Find where the given text appears and provide that cell's center as (X, Y) coordinate. 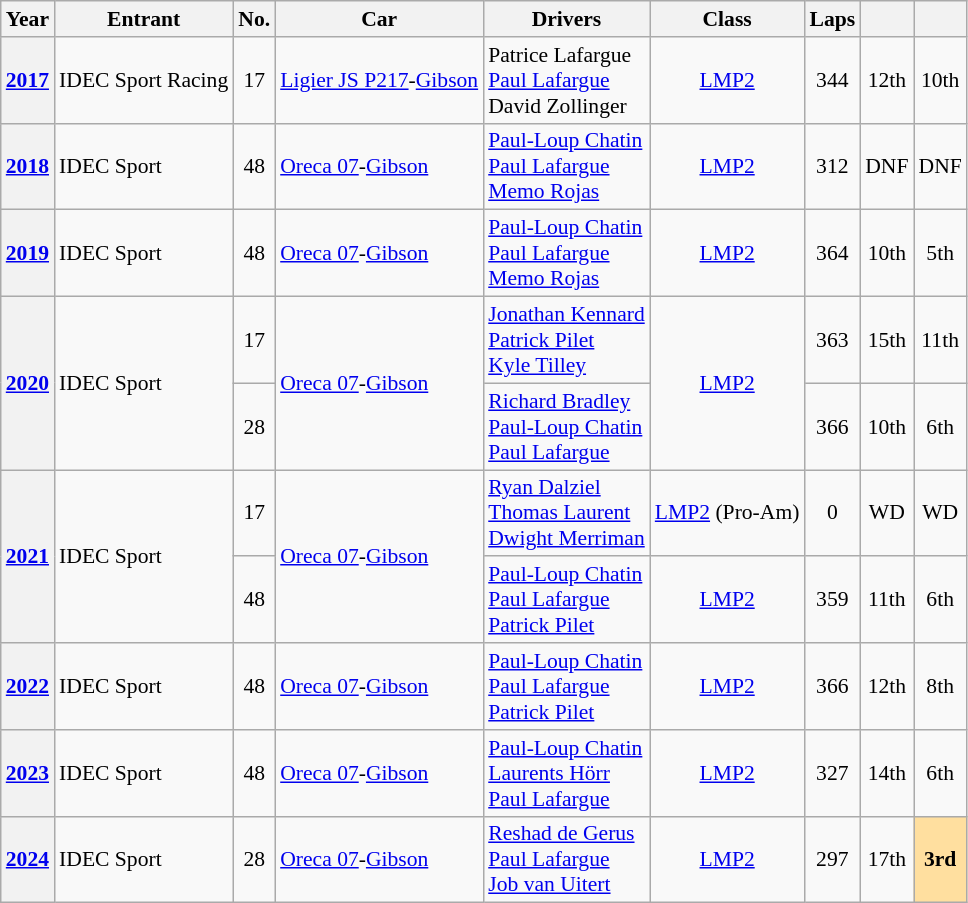
IDEC Sport Racing (144, 80)
8th (940, 686)
2019 (28, 254)
2023 (28, 774)
Drivers (566, 19)
Jonathan Kennard Patrick Pilet Kyle Tilley (566, 340)
Laps (832, 19)
2024 (28, 860)
327 (832, 774)
Ligier JS P217-Gibson (379, 80)
LMP2 (Pro-Am) (728, 514)
2022 (28, 686)
17th (886, 860)
Paul-Loup Chatin Laurents Hörr Paul Lafargue (566, 774)
364 (832, 254)
Class (728, 19)
3rd (940, 860)
Entrant (144, 19)
No. (254, 19)
Car (379, 19)
344 (832, 80)
363 (832, 340)
Patrice Lafargue Paul Lafargue David Zollinger (566, 80)
2020 (28, 384)
5th (940, 254)
Ryan Dalziel Thomas Laurent Dwight Merriman (566, 514)
Reshad de Gerus Paul Lafargue Job van Uitert (566, 860)
2021 (28, 556)
312 (832, 166)
359 (832, 600)
Richard Bradley Paul-Loup Chatin Paul Lafargue (566, 426)
2017 (28, 80)
2018 (28, 166)
0 (832, 514)
Year (28, 19)
15th (886, 340)
14th (886, 774)
297 (832, 860)
